Output the [X, Y] coordinate of the center of the cell containing the given text.  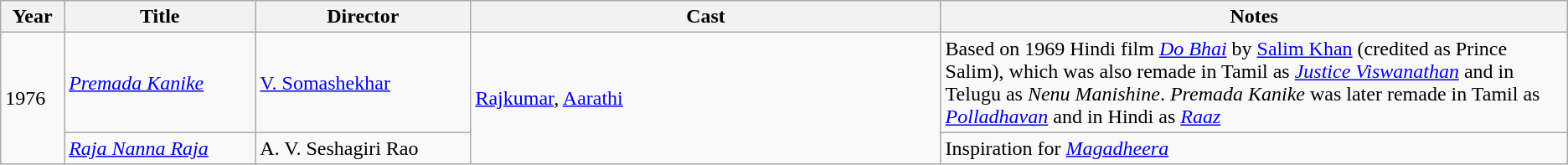
1976 [33, 99]
Raja Nanna Raja [160, 148]
Rajkumar, Aarathi [705, 99]
Year [33, 17]
Premada Kanike [160, 82]
Cast [705, 17]
Director [364, 17]
A. V. Seshagiri Rao [364, 148]
Notes [1254, 17]
V. Somashekhar [364, 82]
Title [160, 17]
Inspiration for Magadheera [1254, 148]
